Find where the given text appears and provide that cell's center as [X, Y] coordinate. 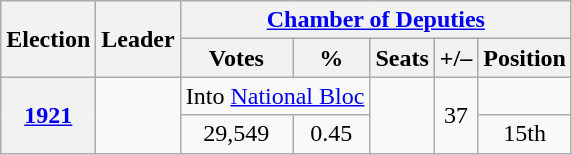
Chamber of Deputies [376, 20]
1921 [48, 115]
Election [48, 39]
29,549 [236, 134]
Votes [236, 58]
15th [525, 134]
Seats [402, 58]
Position [525, 58]
0.45 [332, 134]
% [332, 58]
Leader [138, 39]
37 [456, 115]
Into National Bloc [275, 96]
+/– [456, 58]
